Determine the (X, Y) coordinate at the center of the cell enclosing the given text.  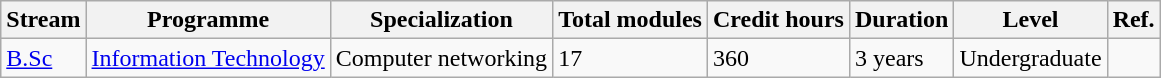
Duration (901, 20)
Specialization (441, 20)
Programme (208, 20)
Undergraduate (1030, 58)
B.Sc (44, 58)
Credit hours (778, 20)
Computer networking (441, 58)
3 years (901, 58)
Level (1030, 20)
Ref. (1134, 20)
Information Technology (208, 58)
Total modules (630, 20)
Stream (44, 20)
17 (630, 58)
360 (778, 58)
